Provide the (X, Y) coordinate of the cell's center where the given text is located.  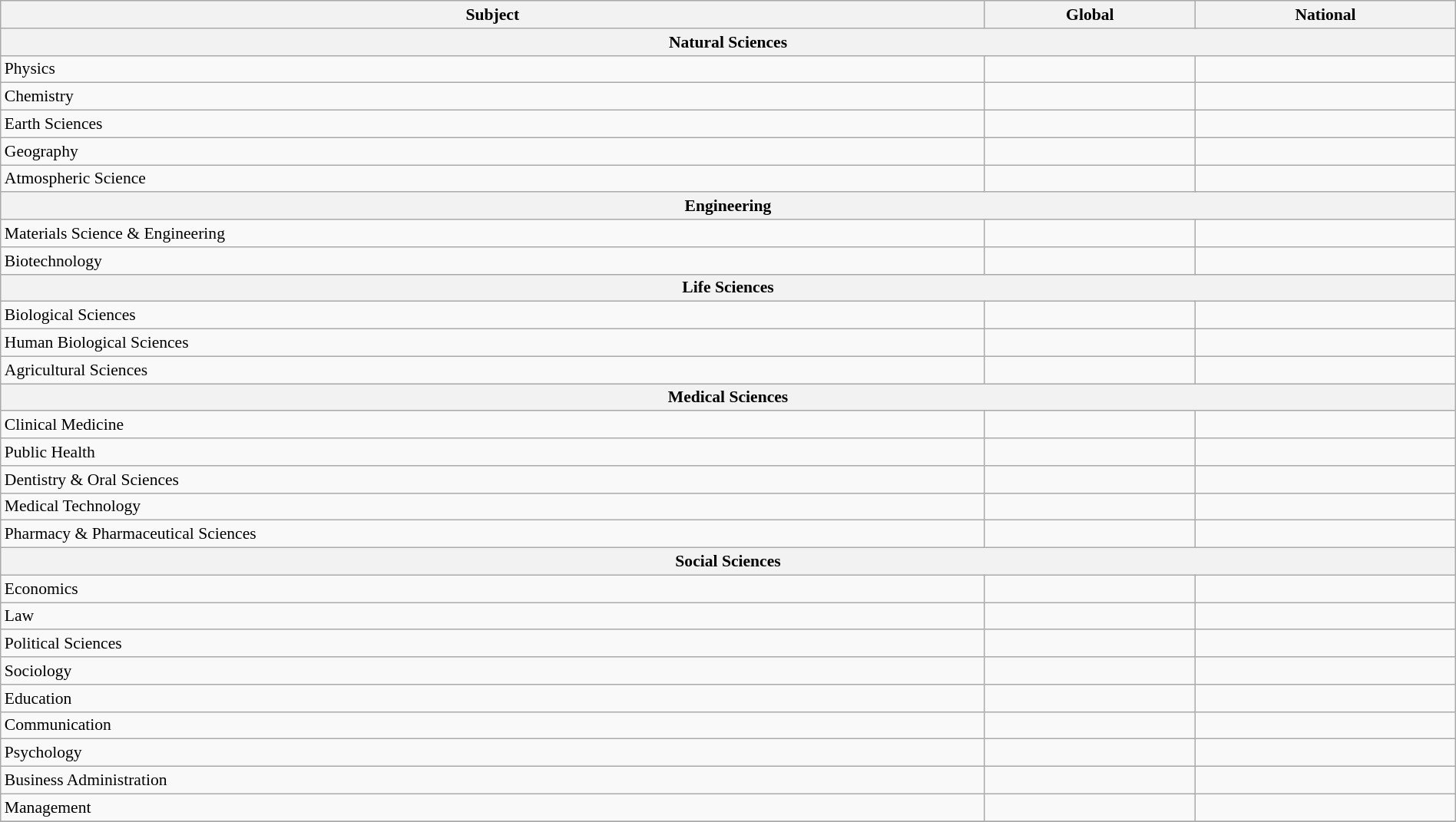
Sociology (493, 671)
Engineering (728, 206)
Global (1090, 15)
Biological Sciences (493, 315)
Pharmacy & Pharmaceutical Sciences (493, 534)
Psychology (493, 753)
Business Administration (493, 781)
Communication (493, 725)
Law (493, 616)
National (1325, 15)
Life Sciences (728, 288)
Materials Science & Engineering (493, 233)
Biotechnology (493, 261)
Medical Sciences (728, 398)
Management (493, 807)
Economics (493, 589)
Public Health (493, 452)
Earth Sciences (493, 124)
Medical Technology (493, 507)
Social Sciences (728, 562)
Subject (493, 15)
Geography (493, 151)
Physics (493, 69)
Natural Sciences (728, 42)
Political Sciences (493, 644)
Atmospheric Science (493, 179)
Agricultural Sciences (493, 370)
Chemistry (493, 97)
Education (493, 698)
Clinical Medicine (493, 425)
Human Biological Sciences (493, 343)
Dentistry & Oral Sciences (493, 480)
